For the text-containing cell, return its midpoint in (X, Y) coordinate format. 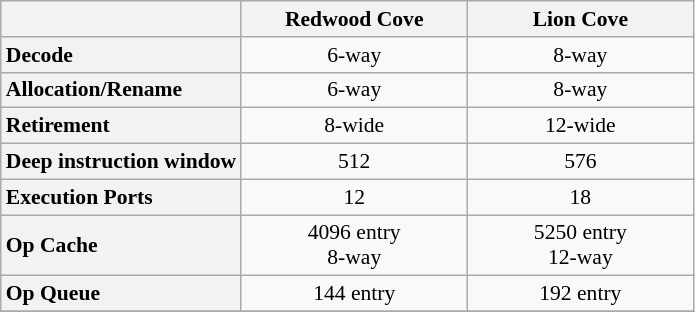
192 entry (580, 294)
Op Queue (121, 294)
4096 entry 8-way (354, 246)
8-wide (354, 126)
Execution Ports (121, 197)
512 (354, 162)
18 (580, 197)
12 (354, 197)
Decode (121, 55)
Allocation/Rename (121, 90)
5250 entry 12-way (580, 246)
Deep instruction window (121, 162)
576 (580, 162)
Op Cache (121, 246)
Redwood Cove (354, 19)
144 entry (354, 294)
Retirement (121, 126)
12-wide (580, 126)
Lion Cove (580, 19)
